For the text-containing cell, return its midpoint in [X, Y] coordinate format. 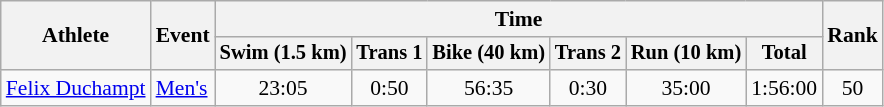
23:05 [284, 88]
Rank [852, 36]
56:35 [488, 88]
Total [784, 54]
Men's [183, 88]
Bike (40 km) [488, 54]
Athlete [76, 36]
0:30 [588, 88]
Time [519, 19]
Felix Duchampt [76, 88]
Swim (1.5 km) [284, 54]
50 [852, 88]
1:56:00 [784, 88]
Trans 1 [389, 54]
35:00 [686, 88]
Event [183, 36]
0:50 [389, 88]
Trans 2 [588, 54]
Run (10 km) [686, 54]
